Identify which cell holds the provided text, then report its [x, y] central coordinate. 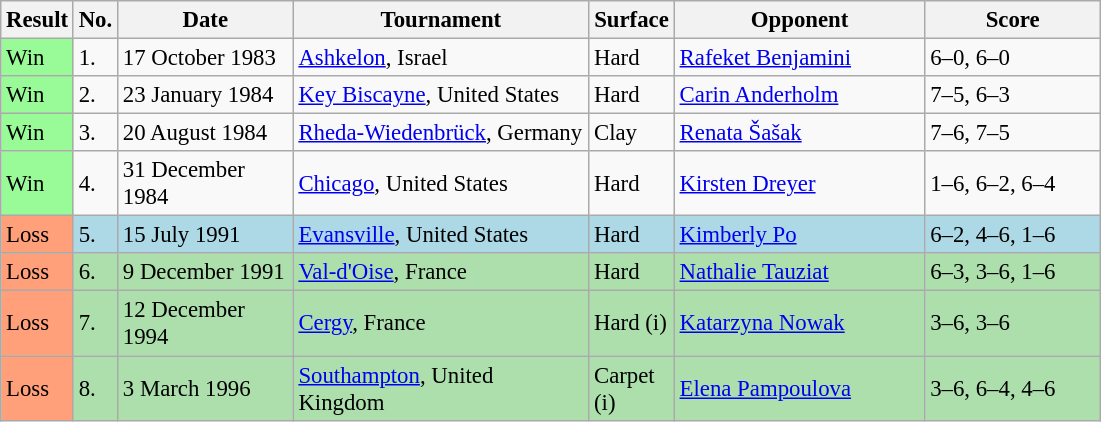
Chicago, United States [441, 184]
17 October 1983 [205, 58]
15 July 1991 [205, 235]
3. [95, 133]
Rafeket Benjamini [800, 58]
Kirsten Dreyer [800, 184]
Tournament [441, 20]
12 December 1994 [205, 324]
Key Biscayne, United States [441, 95]
Surface [632, 20]
Opponent [800, 20]
7–5, 6–3 [1013, 95]
Result [38, 20]
1–6, 6–2, 6–4 [1013, 184]
6–3, 3–6, 1–6 [1013, 273]
5. [95, 235]
Elena Pampoulova [800, 388]
Val-d'Oise, France [441, 273]
31 December 1984 [205, 184]
8. [95, 388]
6. [95, 273]
Katarzyna Nowak [800, 324]
Ashkelon, Israel [441, 58]
23 January 1984 [205, 95]
Date [205, 20]
Hard (i) [632, 324]
Southampton, United Kingdom [441, 388]
Carin Anderholm [800, 95]
Renata Šašak [800, 133]
6–2, 4–6, 1–6 [1013, 235]
3–6, 6–4, 4–6 [1013, 388]
9 December 1991 [205, 273]
7. [95, 324]
Evansville, United States [441, 235]
Cergy, France [441, 324]
20 August 1984 [205, 133]
1. [95, 58]
3 March 1996 [205, 388]
Clay [632, 133]
Rheda-Wiedenbrück, Germany [441, 133]
3–6, 3–6 [1013, 324]
Score [1013, 20]
Carpet (i) [632, 388]
4. [95, 184]
Kimberly Po [800, 235]
7–6, 7–5 [1013, 133]
2. [95, 95]
6–0, 6–0 [1013, 58]
Nathalie Tauziat [800, 273]
No. [95, 20]
